Scan for the cell matching the given text and deliver its [X, Y] coordinate at center. 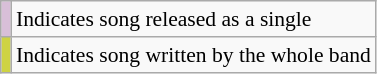
Indicates song written by the whole band [194, 55]
Indicates song released as a single [194, 19]
